Scan for the cell matching the given text and deliver its (x, y) coordinate at center. 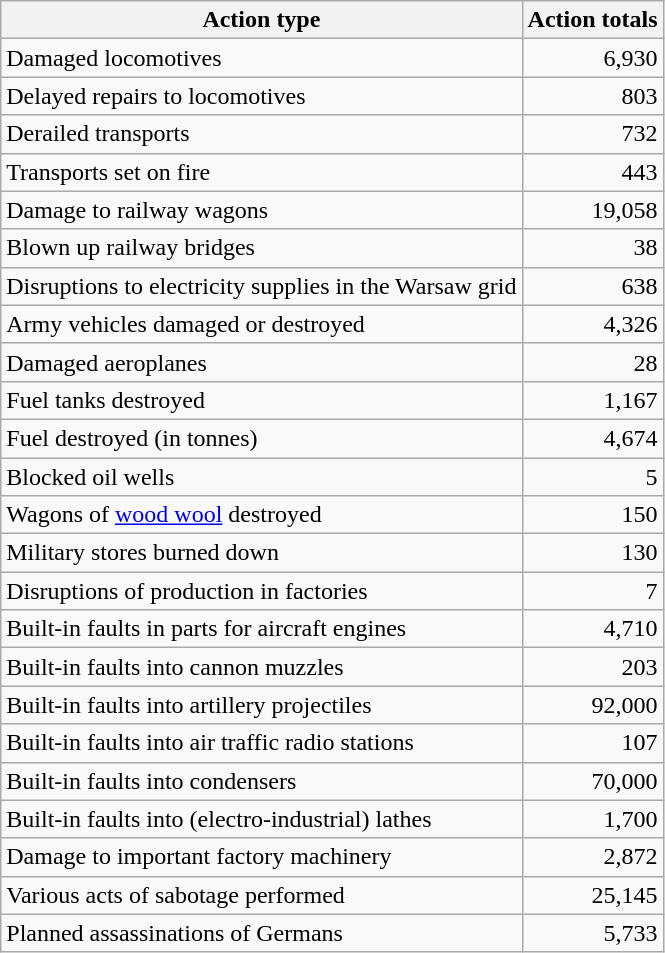
Blocked oil wells (262, 477)
4,710 (592, 629)
Fuel tanks destroyed (262, 400)
Disruptions of production in factories (262, 591)
5,733 (592, 933)
638 (592, 286)
Army vehicles damaged or destroyed (262, 324)
28 (592, 362)
6,930 (592, 58)
203 (592, 667)
1,167 (592, 400)
Built-in faults into cannon muzzles (262, 667)
Fuel destroyed (in tonnes) (262, 438)
803 (592, 96)
4,674 (592, 438)
5 (592, 477)
Damage to railway wagons (262, 210)
130 (592, 553)
Built-in faults into (electro-industrial) lathes (262, 819)
732 (592, 134)
Wagons of wood wool destroyed (262, 515)
92,000 (592, 705)
Damaged aeroplanes (262, 362)
Blown up railway bridges (262, 248)
Disruptions to electricity supplies in the Warsaw grid (262, 286)
Damaged locomotives (262, 58)
150 (592, 515)
Various acts of sabotage performed (262, 895)
Action totals (592, 20)
4,326 (592, 324)
Action type (262, 20)
Planned assassinations of Germans (262, 933)
Built-in faults into artillery projectiles (262, 705)
25,145 (592, 895)
Damage to important factory machinery (262, 857)
Built-in faults into condensers (262, 781)
Built-in faults in parts for aircraft engines (262, 629)
Military stores burned down (262, 553)
Delayed repairs to locomotives (262, 96)
2,872 (592, 857)
7 (592, 591)
1,700 (592, 819)
19,058 (592, 210)
Derailed transports (262, 134)
Built-in faults into air traffic radio stations (262, 743)
107 (592, 743)
443 (592, 172)
38 (592, 248)
70,000 (592, 781)
Transports set on fire (262, 172)
